Determine the (x, y) coordinate at the center of the cell enclosing the given text.  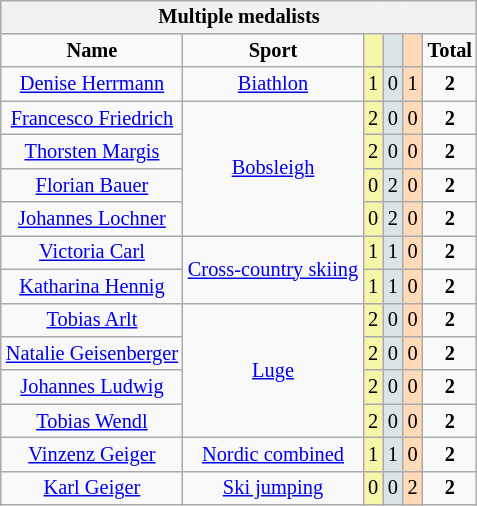
Katharina Hennig (92, 286)
Bobsleigh (273, 168)
Johannes Ludwig (92, 387)
Florian Bauer (92, 185)
Vinzenz Geiger (92, 455)
Natalie Geisenberger (92, 354)
Francesco Friedrich (92, 118)
Thorsten Margis (92, 152)
Tobias Wendl (92, 421)
Tobias Arlt (92, 320)
Multiple medalists (239, 17)
Nordic combined (273, 455)
Cross-country skiing (273, 270)
Sport (273, 51)
Name (92, 51)
Karl Geiger (92, 488)
Victoria Carl (92, 253)
Johannes Lochner (92, 219)
Luge (273, 370)
Ski jumping (273, 488)
Total (450, 51)
Biathlon (273, 84)
Denise Herrmann (92, 84)
